For the text-containing cell, return its midpoint in [x, y] coordinate format. 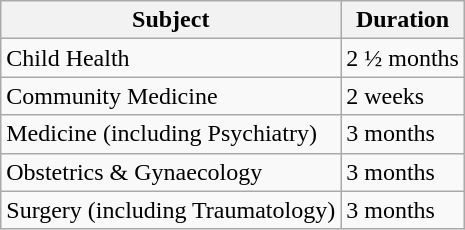
Subject [171, 20]
Community Medicine [171, 96]
2 weeks [403, 96]
Child Health [171, 58]
2 ½ months [403, 58]
Medicine (including Psychiatry) [171, 134]
Surgery (including Traumatology) [171, 210]
Obstetrics & Gynaecology [171, 172]
Duration [403, 20]
